Find where the given text appears and provide that cell's center as (x, y) coordinate. 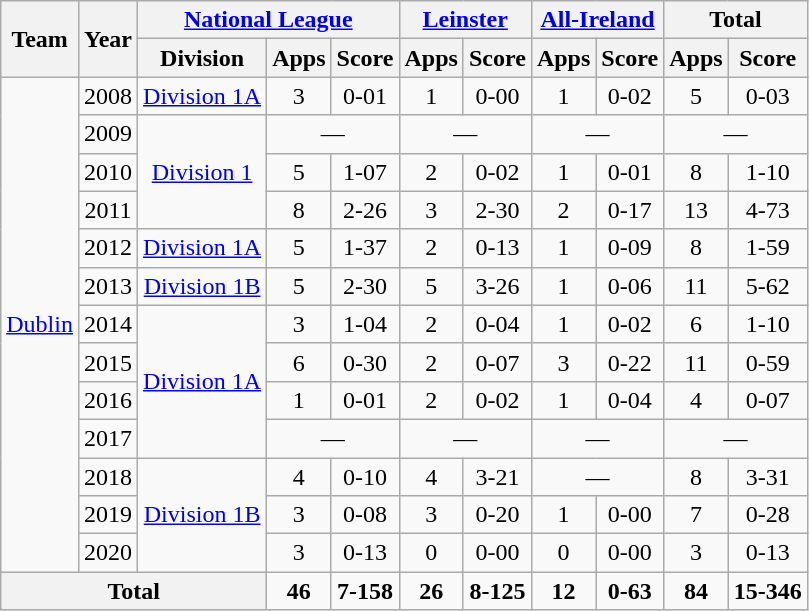
0-63 (630, 591)
8-125 (497, 591)
0-06 (630, 286)
2012 (108, 248)
2015 (108, 362)
2-26 (365, 210)
26 (431, 591)
0-22 (630, 362)
2019 (108, 515)
3-26 (497, 286)
2008 (108, 96)
46 (299, 591)
2010 (108, 172)
National League (268, 20)
0-28 (768, 515)
12 (563, 591)
0-10 (365, 477)
0-20 (497, 515)
7-158 (365, 591)
84 (696, 591)
0-03 (768, 96)
2020 (108, 553)
1-37 (365, 248)
1-07 (365, 172)
2011 (108, 210)
0-59 (768, 362)
13 (696, 210)
0-08 (365, 515)
7 (696, 515)
Division (202, 58)
Team (40, 39)
Leinster (465, 20)
2013 (108, 286)
2018 (108, 477)
Division 1 (202, 172)
Dublin (40, 324)
2014 (108, 324)
2009 (108, 134)
All-Ireland (597, 20)
3-21 (497, 477)
4-73 (768, 210)
0-17 (630, 210)
2016 (108, 400)
5-62 (768, 286)
0-09 (630, 248)
2017 (108, 438)
0-30 (365, 362)
1-04 (365, 324)
Year (108, 39)
3-31 (768, 477)
1-59 (768, 248)
15-346 (768, 591)
